From the cell containing the given text, extract its center point as [x, y] coordinate. 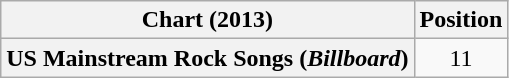
US Mainstream Rock Songs (Billboard) [208, 58]
Position [461, 20]
11 [461, 58]
Chart (2013) [208, 20]
